Search for the cell housing the specified text and yield its (x, y) center coordinate. 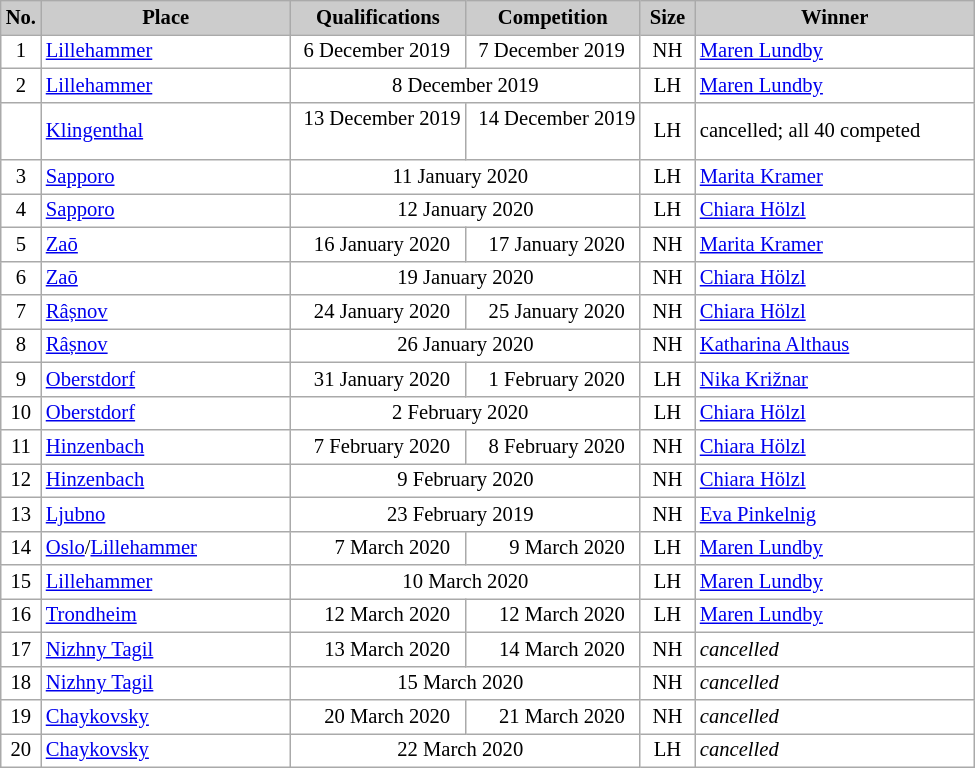
Klingenthal (166, 131)
4 (21, 210)
12 (21, 480)
23 February 2019 (466, 514)
Qualifications (378, 17)
7 February 2020 (378, 447)
13 March 2020 (378, 649)
13 December 2019 (378, 131)
7 December 2019 (552, 51)
14 December 2019 (552, 131)
26 January 2020 (466, 345)
1 February 2020 (552, 379)
9 February 2020 (466, 480)
17 January 2020 (552, 244)
9 March 2020 (552, 548)
20 March 2020 (378, 717)
1 (21, 51)
14 (21, 548)
15 March 2020 (466, 683)
6 (21, 278)
8 December 2019 (466, 85)
8 February 2020 (552, 447)
3 (21, 177)
cancelled; all 40 competed (835, 131)
7 (21, 311)
25 January 2020 (552, 311)
20 (21, 750)
Nika Križnar (835, 379)
Ljubno (166, 514)
Katharina Althaus (835, 345)
19 (21, 717)
21 March 2020 (552, 717)
15 (21, 581)
Size (668, 17)
14 March 2020 (552, 649)
24 January 2020 (378, 311)
Oslo/Lillehammer (166, 548)
10 March 2020 (466, 581)
13 (21, 514)
Trondheim (166, 615)
16 (21, 615)
18 (21, 683)
11 January 2020 (466, 177)
2 February 2020 (466, 413)
31 January 2020 (378, 379)
Winner (835, 17)
19 January 2020 (466, 278)
22 March 2020 (466, 750)
17 (21, 649)
11 (21, 447)
7 March 2020 (378, 548)
9 (21, 379)
16 January 2020 (378, 244)
2 (21, 85)
No. (21, 17)
Place (166, 17)
12 January 2020 (466, 210)
8 (21, 345)
5 (21, 244)
Competition (552, 17)
6 December 2019 (378, 51)
10 (21, 413)
Eva Pinkelnig (835, 514)
